Pinpoint the cell where the given text exists, returning its (x, y) midpoint coordinate. 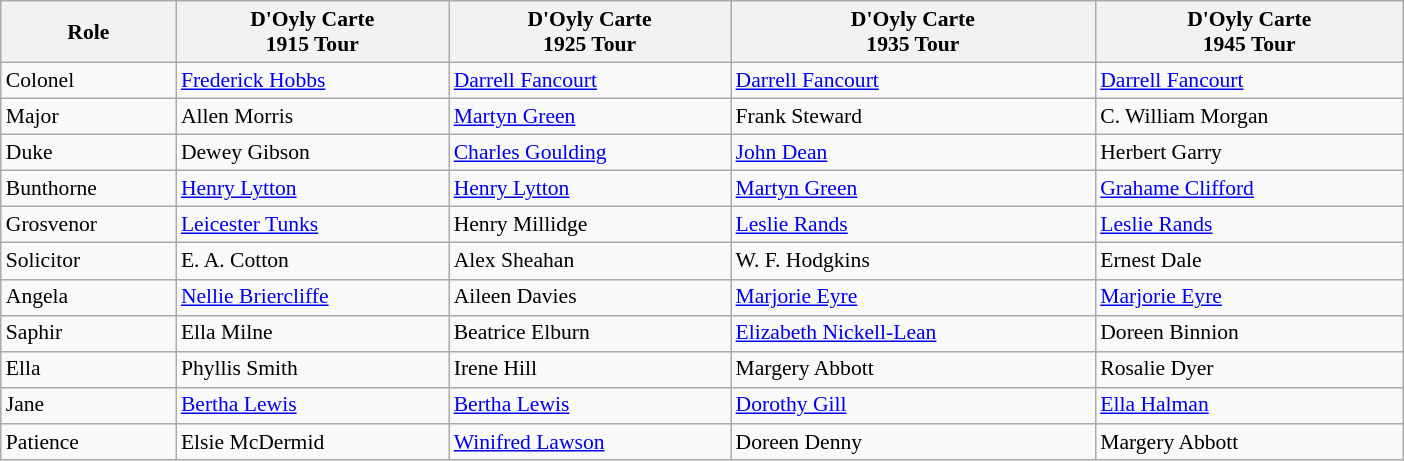
Herbert Garry (1249, 153)
Elsie McDermid (312, 442)
Phyllis Smith (312, 369)
Doreen Denny (914, 442)
Rosalie Dyer (1249, 369)
Colonel (88, 81)
Henry Millidge (590, 225)
Winifred Lawson (590, 442)
Angela (88, 297)
D'Oyly Carte1925 Tour (590, 32)
Major (88, 117)
D'Oyly Carte1915 Tour (312, 32)
Alex Sheahan (590, 261)
Frederick Hobbs (312, 81)
Elizabeth Nickell-Lean (914, 333)
Dorothy Gill (914, 406)
C. William Morgan (1249, 117)
Beatrice Elburn (590, 333)
Grosvenor (88, 225)
Irene Hill (590, 369)
Saphir (88, 333)
Doreen Binnion (1249, 333)
Nellie Briercliffe (312, 297)
Ella (88, 369)
Solicitor (88, 261)
Charles Goulding (590, 153)
Jane (88, 406)
Leicester Tunks (312, 225)
Ella Milne (312, 333)
Role (88, 32)
Frank Steward (914, 117)
Ella Halman (1249, 406)
Duke (88, 153)
Patience (88, 442)
D'Oyly Carte1945 Tour (1249, 32)
E. A. Cotton (312, 261)
John Dean (914, 153)
Grahame Clifford (1249, 189)
W. F. Hodgkins (914, 261)
Bunthorne (88, 189)
Ernest Dale (1249, 261)
Aileen Davies (590, 297)
Allen Morris (312, 117)
D'Oyly Carte1935 Tour (914, 32)
Dewey Gibson (312, 153)
